For the text-containing cell, return its midpoint in [X, Y] coordinate format. 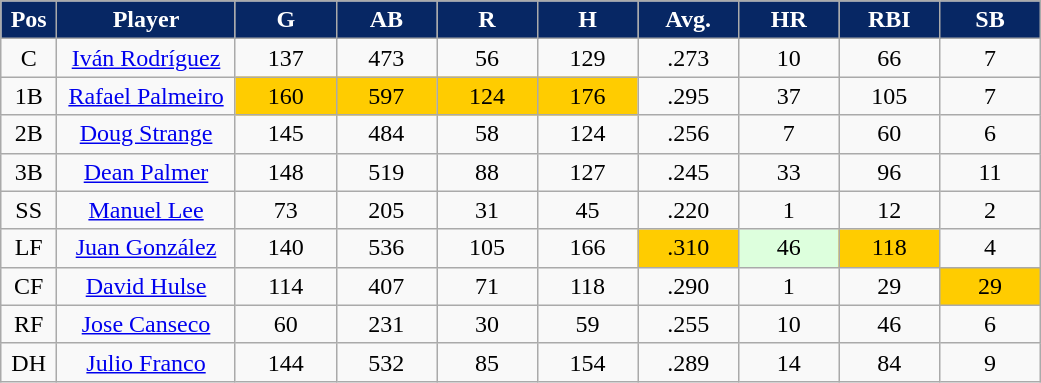
73 [286, 210]
Pos [29, 20]
137 [286, 58]
.310 [688, 248]
473 [386, 58]
Player [146, 20]
166 [588, 248]
85 [488, 362]
9 [990, 362]
30 [488, 324]
G [286, 20]
.256 [688, 134]
.255 [688, 324]
11 [990, 172]
HR [788, 20]
LF [29, 248]
160 [286, 96]
145 [286, 134]
536 [386, 248]
.245 [688, 172]
1B [29, 96]
484 [386, 134]
RBI [890, 20]
12 [890, 210]
R [488, 20]
14 [788, 362]
45 [588, 210]
2B [29, 134]
.295 [688, 96]
407 [386, 286]
C [29, 58]
144 [286, 362]
176 [588, 96]
532 [386, 362]
31 [488, 210]
88 [488, 172]
Avg. [688, 20]
58 [488, 134]
Dean Palmer [146, 172]
231 [386, 324]
519 [386, 172]
Iván Rodríguez [146, 58]
140 [286, 248]
56 [488, 58]
Juan González [146, 248]
96 [890, 172]
114 [286, 286]
37 [788, 96]
71 [488, 286]
597 [386, 96]
CF [29, 286]
3B [29, 172]
DH [29, 362]
33 [788, 172]
Jose Canseco [146, 324]
148 [286, 172]
.290 [688, 286]
2 [990, 210]
127 [588, 172]
.273 [688, 58]
Manuel Lee [146, 210]
129 [588, 58]
205 [386, 210]
4 [990, 248]
SS [29, 210]
RF [29, 324]
H [588, 20]
Doug Strange [146, 134]
.220 [688, 210]
66 [890, 58]
154 [588, 362]
David Hulse [146, 286]
SB [990, 20]
.289 [688, 362]
59 [588, 324]
AB [386, 20]
84 [890, 362]
Julio Franco [146, 362]
Rafael Palmeiro [146, 96]
